Locate the cell with the specified text and output its [x, y] center coordinate. 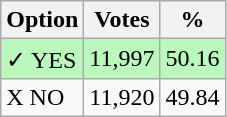
Option [42, 20]
X NO [42, 97]
49.84 [192, 97]
11,997 [122, 59]
✓ YES [42, 59]
% [192, 20]
11,920 [122, 97]
50.16 [192, 59]
Votes [122, 20]
